Determine the [X, Y] coordinate at the center of the cell enclosing the given text.  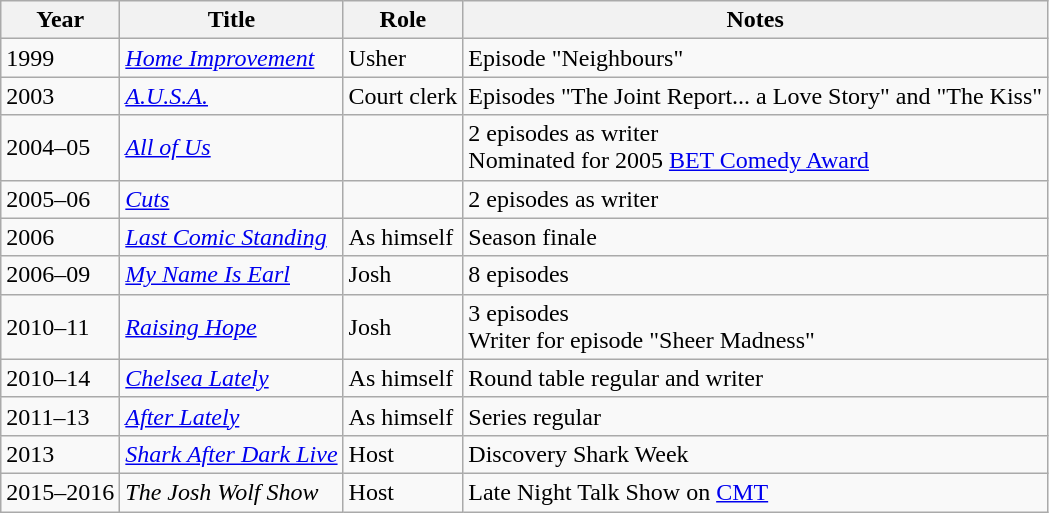
Chelsea Lately [232, 378]
2013 [60, 454]
Title [232, 20]
Cuts [232, 199]
1999 [60, 58]
All of Us [232, 148]
2005–06 [60, 199]
Season finale [756, 237]
2004–05 [60, 148]
A.U.S.A. [232, 96]
After Lately [232, 416]
2 episodes as writerNominated for 2005 BET Comedy Award [756, 148]
Home Improvement [232, 58]
2010–11 [60, 326]
Shark After Dark Live [232, 454]
Series regular [756, 416]
Notes [756, 20]
Episode "Neighbours" [756, 58]
My Name Is Earl [232, 275]
Episodes "The Joint Report... a Love Story" and "The Kiss" [756, 96]
Year [60, 20]
2006–09 [60, 275]
Court clerk [403, 96]
Round table regular and writer [756, 378]
2010–14 [60, 378]
8 episodes [756, 275]
Discovery Shark Week [756, 454]
Late Night Talk Show on CMT [756, 492]
The Josh Wolf Show [232, 492]
3 episodesWriter for episode "Sheer Madness" [756, 326]
Role [403, 20]
2011–13 [60, 416]
Last Comic Standing [232, 237]
2006 [60, 237]
Usher [403, 58]
Raising Hope [232, 326]
2015–2016 [60, 492]
2003 [60, 96]
2 episodes as writer [756, 199]
